Output the [X, Y] coordinate of the center of the cell containing the given text.  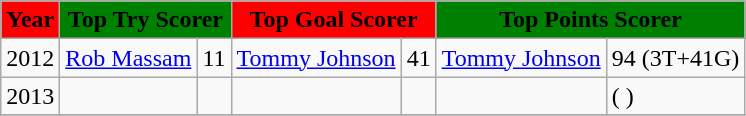
Year [30, 20]
94 (3T+41G) [676, 58]
11 [214, 58]
2013 [30, 96]
Top Points Scorer [590, 20]
41 [418, 58]
2012 [30, 58]
( ) [676, 96]
Top Goal Scorer [334, 20]
Rob Massam [128, 58]
Top Try Scorer [146, 20]
